Find where the given text appears and provide that cell's center as [x, y] coordinate. 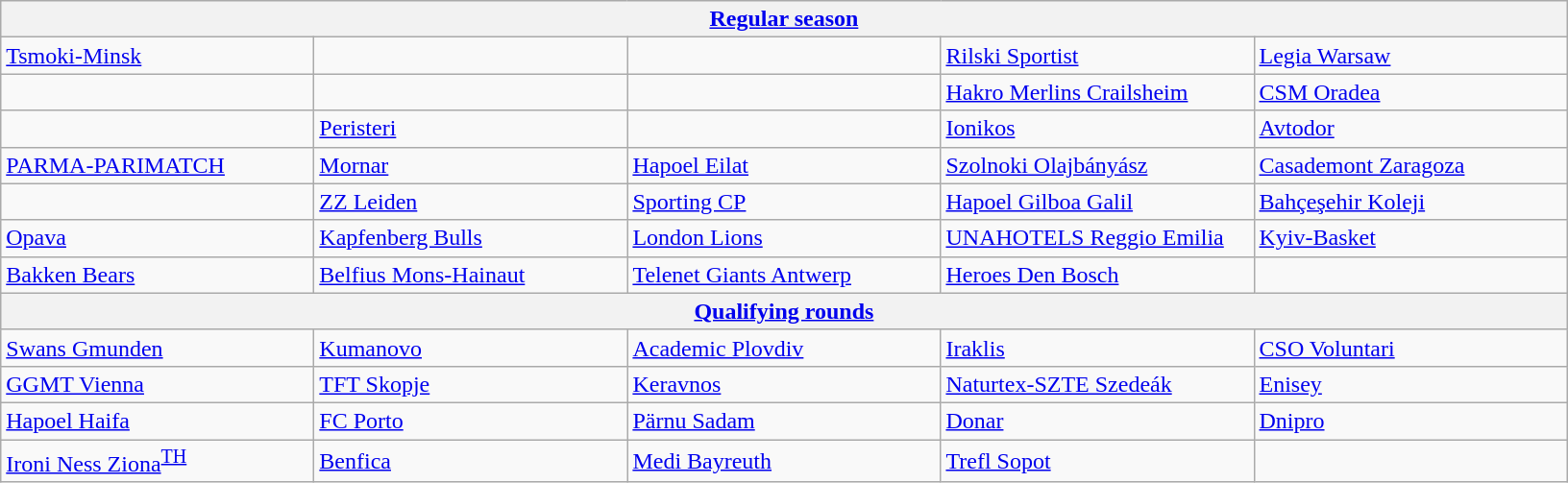
Hapoel Eilat [784, 165]
Sporting CP [784, 202]
Casademont Zaragoza [1410, 165]
Hapoel Gilboa Galil [1097, 202]
Swans Gmunden [158, 348]
Kapfenberg Bulls [471, 238]
FC Porto [471, 421]
Mornar [471, 165]
Regular season [784, 19]
Dnipro [1410, 421]
UNAHOTELS Reggio Emilia [1097, 238]
TFT Skopje [471, 384]
CSO Voluntari [1410, 348]
Trefl Sopot [1097, 461]
Tsmoki-Minsk [158, 56]
Bakken Bears [158, 275]
Naturtex-SZTE Szedeák [1097, 384]
Bahçeşehir Koleji [1410, 202]
Opava [158, 238]
Kumanovo [471, 348]
ZZ Leiden [471, 202]
Ionikos [1097, 129]
Szolnoki Olajbányász [1097, 165]
GGMT Vienna [158, 384]
Avtodor [1410, 129]
Iraklis [1097, 348]
Hapoel Haifa [158, 421]
Hakro Merlins Crailsheim [1097, 92]
Belfius Mons-Hainaut [471, 275]
Academic Plovdiv [784, 348]
PARMA-PARIMATCH [158, 165]
Qualifying rounds [784, 311]
CSM Oradea [1410, 92]
Peristeri [471, 129]
London Lions [784, 238]
Ironi Ness ZionaTH [158, 461]
Medi Bayreuth [784, 461]
Kyiv-Basket [1410, 238]
Heroes Den Bosch [1097, 275]
Keravnos [784, 384]
Donar [1097, 421]
Legia Warsaw [1410, 56]
Telenet Giants Antwerp [784, 275]
Benfica [471, 461]
Enisey [1410, 384]
Pärnu Sadam [784, 421]
Rilski Sportist [1097, 56]
